Extract the (X, Y) coordinate from the center of the cell holding the provided text.  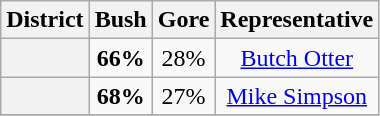
District (45, 20)
Mike Simpson (297, 96)
27% (184, 96)
Gore (184, 20)
66% (120, 58)
Butch Otter (297, 58)
68% (120, 96)
Bush (120, 20)
28% (184, 58)
Representative (297, 20)
